From the cell containing the given text, extract its center point as [X, Y] coordinate. 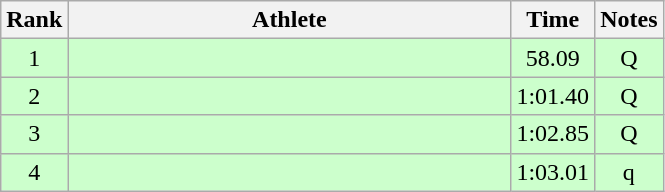
Time [553, 20]
2 [34, 96]
1:02.85 [553, 134]
q [629, 172]
4 [34, 172]
Athlete [290, 20]
3 [34, 134]
Rank [34, 20]
1:01.40 [553, 96]
1:03.01 [553, 172]
1 [34, 58]
Notes [629, 20]
58.09 [553, 58]
